Return the (X, Y) coordinate for the center point of the cell that contains the specified text.  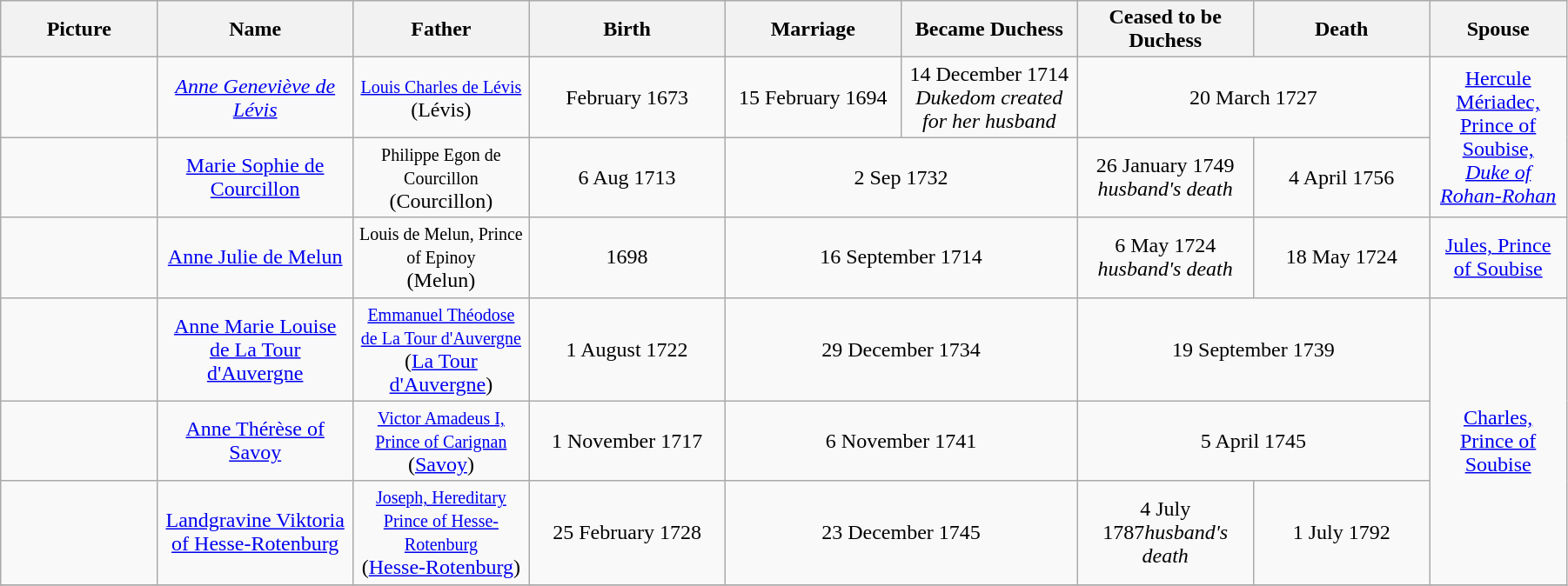
6 May 1724husband's death (1165, 257)
4 April 1756 (1341, 177)
Marie Sophie de Courcillon (256, 177)
Emmanuel Théodose de La Tour d'Auvergne (La Tour d'Auvergne) (441, 350)
4 July 1787husband's death (1165, 532)
Joseph, Hereditary Prince of Hesse-Rotenburg (Hesse-Rotenburg) (441, 532)
2 Sep 1732 (901, 177)
Ceased to be Duchess (1165, 30)
Anne Thérèse of Savoy (256, 441)
1 November 1717 (627, 441)
20 March 1727 (1253, 97)
29 December 1734 (901, 350)
Philippe Egon de Courcillon (Courcillon) (441, 177)
Birth (627, 30)
15 February 1694 (813, 97)
Anne Geneviève de Lévis (256, 97)
Charles, Prince of Soubise (1498, 441)
5 April 1745 (1253, 441)
23 December 1745 (901, 532)
1 August 1722 (627, 350)
16 September 1714 (901, 257)
Name (256, 30)
Hercule Mériadec, Prince of Soubise, Duke of Rohan-Rohan (1498, 137)
Louis de Melun, Prince of Epinoy (Melun) (441, 257)
Anne Marie Louise de La Tour d'Auvergne (256, 350)
Father (441, 30)
Spouse (1498, 30)
6 November 1741 (901, 441)
19 September 1739 (1253, 350)
14 December 1714Dukedom created for her husband (989, 97)
26 January 1749husband's death (1165, 177)
Became Duchess (989, 30)
1698 (627, 257)
Landgravine Viktoria of Hesse-Rotenburg (256, 532)
Death (1341, 30)
February 1673 (627, 97)
Anne Julie de Melun (256, 257)
18 May 1724 (1341, 257)
Victor Amadeus I, Prince of Carignan (Savoy) (441, 441)
Picture (79, 30)
6 Aug 1713 (627, 177)
1 July 1792 (1341, 532)
Jules, Prince of Soubise (1498, 257)
Louis Charles de Lévis (Lévis) (441, 97)
25 February 1728 (627, 532)
Marriage (813, 30)
